Provide the [x, y] coordinate of the cell's center where the given text is located.  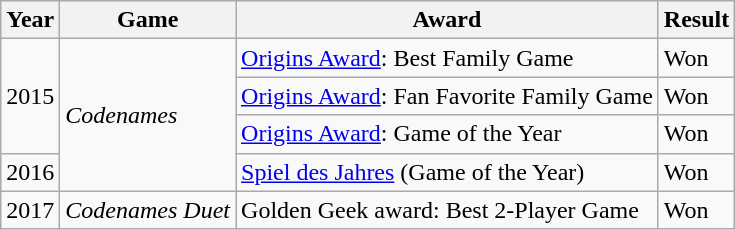
Origins Award: Fan Favorite Family Game [448, 96]
Codenames Duet [148, 210]
Spiel des Jahres (Game of the Year) [448, 172]
Origins Award: Game of the Year [448, 134]
Result [696, 20]
2016 [30, 172]
Award [448, 20]
2017 [30, 210]
Golden Geek award: Best 2-Player Game [448, 210]
Year [30, 20]
Origins Award: Best Family Game [448, 58]
Codenames [148, 115]
2015 [30, 96]
Game [148, 20]
